Scan for the cell matching the given text and deliver its (x, y) coordinate at center. 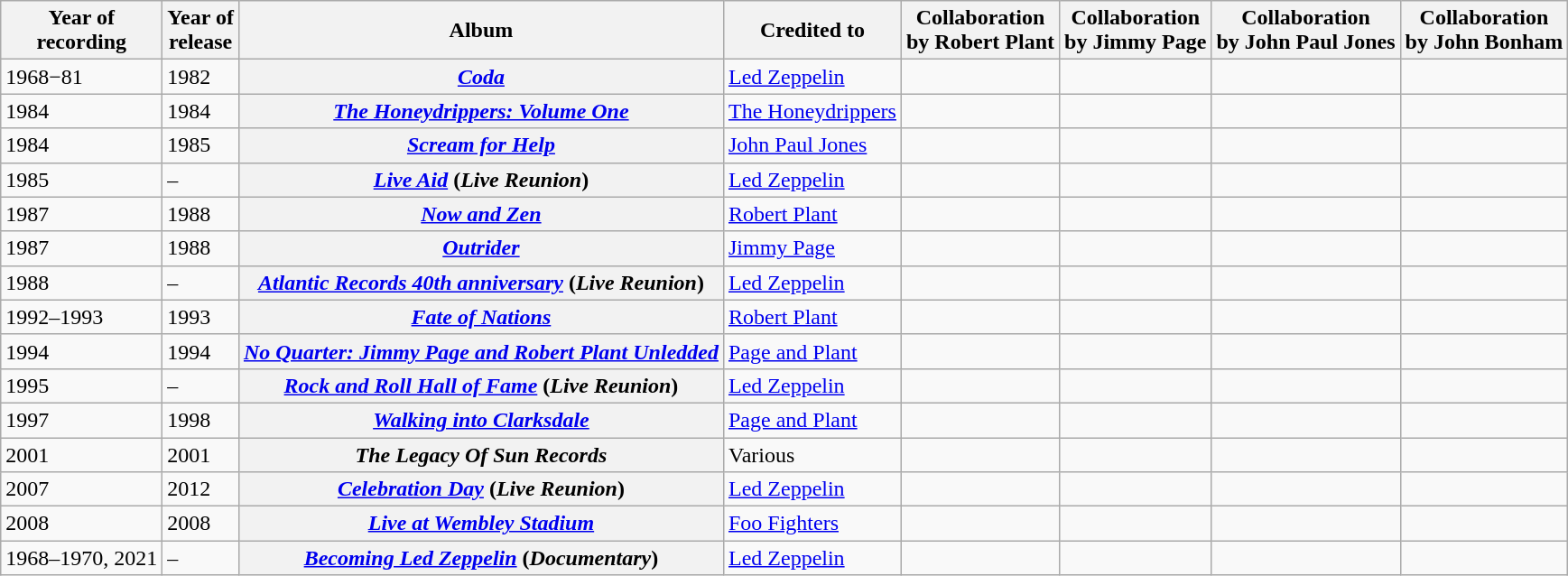
The Honeydrippers (812, 111)
Rock and Roll Hall of Fame (Live Reunion) (480, 386)
Year ofrelease (200, 31)
Jimmy Page (812, 248)
Now and Zen (480, 214)
No Quarter: Jimmy Page and Robert Plant Unledded (480, 351)
Scream for Help (480, 145)
1982 (200, 77)
Live Aid (Live Reunion) (480, 180)
1998 (200, 420)
1968–1970, 2021 (81, 558)
Live at Wembley Stadium (480, 524)
Collaborationby Jimmy Page (1136, 31)
Outrider (480, 248)
Credited to (812, 31)
Coda (480, 77)
Becoming Led Zeppelin (Documentary) (480, 558)
The Legacy Of Sun Records (480, 454)
Walking into Clarksdale (480, 420)
Collaborationby John Paul Jones (1305, 31)
Album (480, 31)
Various (812, 454)
Celebration Day (Live Reunion) (480, 489)
2012 (200, 489)
Year ofrecording (81, 31)
Collaborationby Robert Plant (980, 31)
1968−81 (81, 77)
The Honeydrippers: Volume One (480, 111)
1997 (81, 420)
2007 (81, 489)
Fate of Nations (480, 317)
1992–1993 (81, 317)
Foo Fighters (812, 524)
Collaborationby John Bonham (1484, 31)
Atlantic Records 40th anniversary (Live Reunion) (480, 283)
1993 (200, 317)
John Paul Jones (812, 145)
1995 (81, 386)
